Locate the cell with the specified text and output its (x, y) center coordinate. 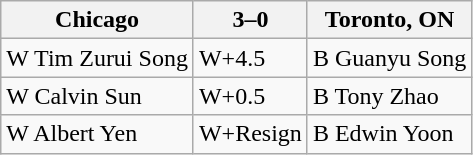
W+4.5 (250, 58)
W+0.5 (250, 96)
B Edwin Yoon (389, 134)
W+Resign (250, 134)
Chicago (98, 20)
W Albert Yen (98, 134)
B Tony Zhao (389, 96)
3–0 (250, 20)
W Calvin Sun (98, 96)
W Tim Zurui Song (98, 58)
Toronto, ON (389, 20)
B Guanyu Song (389, 58)
